For the text-containing cell, return its midpoint in (x, y) coordinate format. 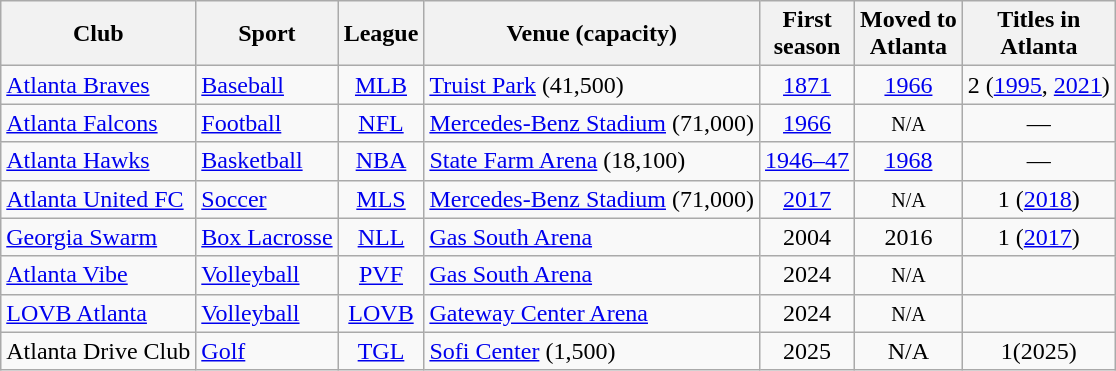
NLL (381, 237)
Atlanta Hawks (98, 161)
Gateway Center Arena (592, 313)
1946–47 (808, 161)
Baseball (267, 85)
2025 (808, 351)
1(2025) (1038, 351)
Box Lacrosse (267, 237)
Truist Park (41,500) (592, 85)
Titles inAtlanta (1038, 34)
2004 (808, 237)
1968 (909, 161)
MLS (381, 199)
NBA (381, 161)
Golf (267, 351)
Football (267, 123)
Atlanta United FC (98, 199)
MLB (381, 85)
State Farm Arena (18,100) (592, 161)
Atlanta Vibe (98, 275)
Atlanta Falcons (98, 123)
League (381, 34)
Moved toAtlanta (909, 34)
Venue (capacity) (592, 34)
Sofi Center (1,500) (592, 351)
1871 (808, 85)
2016 (909, 237)
Sport (267, 34)
1 (2017) (1038, 237)
TGL (381, 351)
Atlanta Drive Club (98, 351)
Soccer (267, 199)
Atlanta Braves (98, 85)
LOVB (381, 313)
Georgia Swarm (98, 237)
Club (98, 34)
NFL (381, 123)
2017 (808, 199)
1 (2018) (1038, 199)
2 (1995, 2021) (1038, 85)
LOVB Atlanta (98, 313)
Firstseason (808, 34)
PVF (381, 275)
Basketball (267, 161)
